Capture the cell that displays the provided text and extract its (x, y) central coordinate. 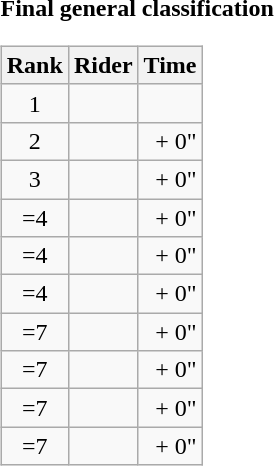
3 (34, 179)
1 (34, 103)
2 (34, 141)
Rider (103, 65)
Rank (34, 65)
Time (170, 65)
